Detect which cell encompasses the target text, then output its (x, y) center coordinate. 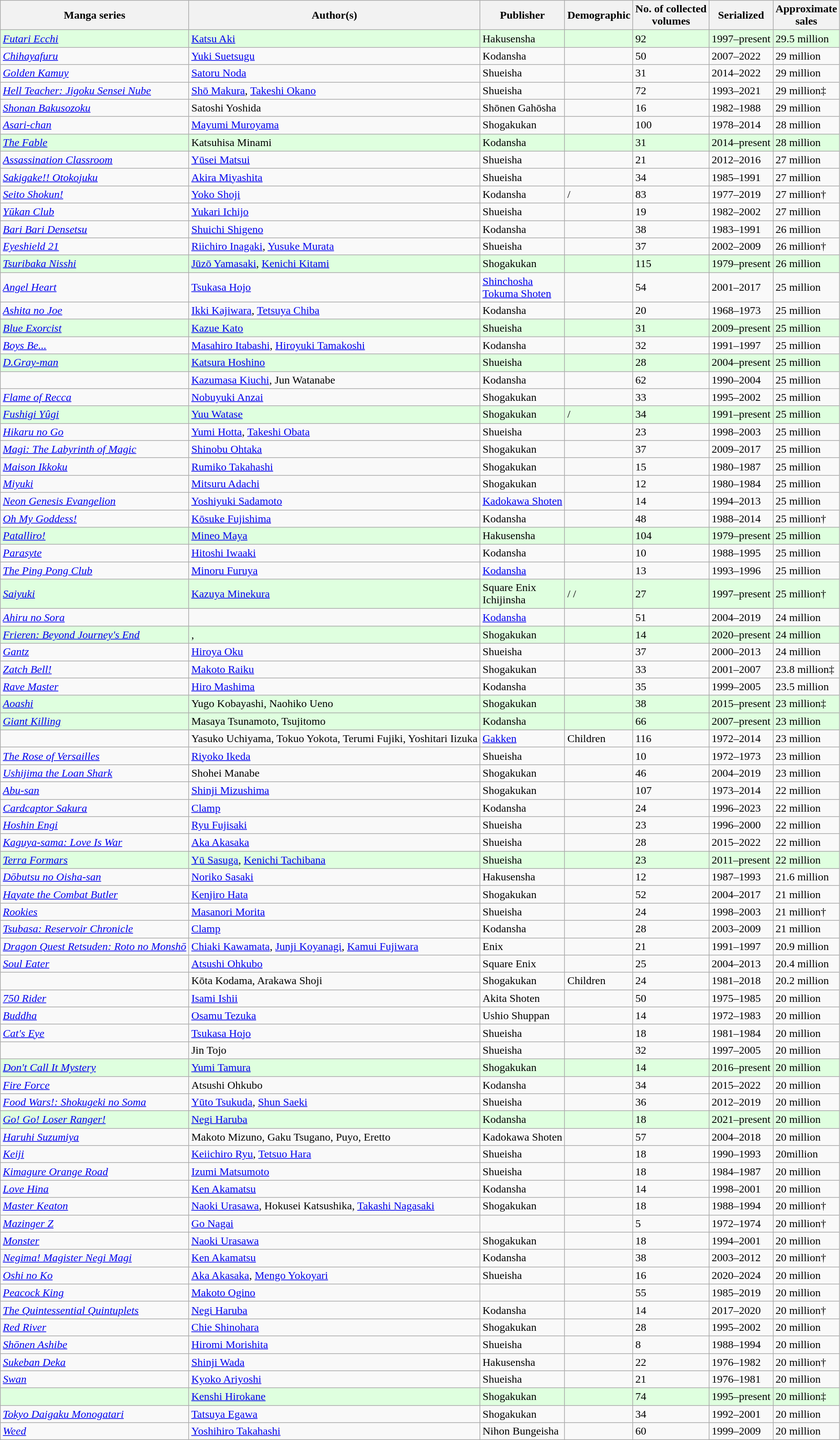
Tokyo Daigaku Monogatari (95, 1414)
Parasyte (95, 553)
Shonan Bakusozoku (95, 108)
2007–present (741, 721)
Publisher (523, 15)
Golden Kamuy (95, 73)
Dragon Quest Retsuden: Roto no Monshō (95, 946)
51 (671, 617)
Ushijima the Loan Shark (95, 773)
Yumi Hotta, Takeshi Obata (334, 432)
2016–present (741, 1067)
Food Wars!: Shokugeki no Soma (95, 1102)
Makoto Raiku (334, 669)
Chie Shinohara (334, 1327)
750 Rider (95, 998)
Maison Ikkoku (95, 466)
Yugo Kobayashi, Naohiko Ueno (334, 704)
Seito Shokun! (95, 194)
1988–2014 (741, 518)
Jūzō Yamasaki, Kenichi Kitami (334, 264)
Blue Exorcist (95, 328)
Saiyuki (95, 594)
Yū Sasuga, Kenichi Tachibana (334, 860)
Ashita no Joe (95, 311)
Assassination Classroom (95, 160)
Soul Eater (95, 964)
Minoru Furuya (334, 571)
Oh My Goddess! (95, 518)
Patalliro! (95, 536)
Katsuhisa Minami (334, 142)
23.5 million (807, 687)
1983–1991 (741, 229)
1995–present (741, 1397)
Yuki Suetsugu (334, 56)
1992–2001 (741, 1414)
1976–1981 (741, 1379)
Ikki Kajiwara, Tetsuya Chiba (334, 311)
2014–present (741, 142)
20 (671, 311)
29 million‡ (807, 91)
Oshi no Ko (95, 1275)
Keiji (95, 1154)
Satoru Noda (334, 73)
1984–1987 (741, 1172)
Masahiro Itabashi, Hiroyuki Tamakoshi (334, 345)
2021–present (741, 1120)
Kaguya-sama: Love Is War (95, 843)
1982–1988 (741, 108)
Katsura Hoshino (334, 363)
72 (671, 91)
Shinobu Ohtaka (334, 449)
Kazuya Minekura (334, 594)
Riyoko Ikeda (334, 756)
27 million† (807, 194)
36 (671, 1102)
Hiromi Morishita (334, 1344)
1998–2001 (741, 1189)
Weed (95, 1431)
1996–2023 (741, 808)
26 million† (807, 247)
35 (671, 687)
2017–2020 (741, 1310)
1990–1993 (741, 1154)
1982–2002 (741, 212)
54 (671, 288)
1972–1974 (741, 1223)
Ushio Shuppan (523, 1016)
1972–1983 (741, 1016)
The Quintessential Quintuplets (95, 1310)
Shinji Wada (334, 1362)
1977–2019 (741, 194)
8 (671, 1344)
Ryu Fujisaki (334, 825)
Tsuribaka Nisshi (95, 264)
Author(s) (334, 15)
2011–present (741, 860)
Serialized (741, 15)
Jin Tojo (334, 1050)
Makoto Ogino (334, 1293)
Flame of Recca (95, 397)
1985–2019 (741, 1293)
5 (671, 1223)
1988–1995 (741, 553)
Buddha (95, 1016)
Shuichi Shigeno (334, 229)
Satoshi Yoshida (334, 108)
Magi: The Labyrinth of Magic (95, 449)
1993–1996 (741, 571)
27 (671, 594)
20.4 million (807, 964)
Hitoshi Iwaaki (334, 553)
Yoshiyuki Sadamoto (334, 501)
1999–2009 (741, 1431)
, (334, 635)
Kimagure Orange Road (95, 1172)
Mitsuru Adachi (334, 484)
2004–present (741, 363)
62 (671, 380)
Noriko Sasaki (334, 877)
Kyoko Ariyoshi (334, 1379)
Shinji Mizushima (334, 790)
Hoshin Engi (95, 825)
Frieren: Beyond Journey's End (95, 635)
Nihon Bungeisha (523, 1431)
2009–present (741, 328)
1994–2013 (741, 501)
The Ping Pong Club (95, 571)
1972–2014 (741, 738)
Osamu Tezuka (334, 1016)
Mineo Maya (334, 536)
115 (671, 264)
Naoki Urasawa (334, 1241)
Manga series (95, 15)
Fushigi Yûgi (95, 414)
46 (671, 773)
52 (671, 894)
Kenshi Hirokane (334, 1397)
The Fable (95, 142)
ShinchoshaTokuma Shoten (523, 288)
74 (671, 1397)
Keiichiro Ryu, Tetsuo Hara (334, 1154)
2004–2018 (741, 1137)
2000–2013 (741, 652)
2003–2012 (741, 1258)
Rumiko Takahashi (334, 466)
Giant Killing (95, 721)
1990–2004 (741, 380)
1968–1973 (741, 311)
1980–1984 (741, 484)
Ahiru no Sora (95, 617)
Yoko Shoji (334, 194)
Cardcaptor Sakura (95, 808)
Chiaki Kawamata, Junji Koyanagi, Kamui Fujiwara (334, 946)
Swan (95, 1379)
Angel Heart (95, 288)
Naoki Urasawa, Hokusei Katsushika, Takashi Nagasaki (334, 1206)
1985–1991 (741, 177)
1981–1984 (741, 1033)
No. of collectedvolumes (671, 15)
15 (671, 466)
Square Enix (523, 964)
Cat's Eye (95, 1033)
Miyuki (95, 484)
104 (671, 536)
22 (671, 1362)
Peacock King (95, 1293)
1972–1973 (741, 756)
55 (671, 1293)
Haruhi Suzumiya (95, 1137)
1999–2005 (741, 687)
Izumi Matsumoto (334, 1172)
2020–2024 (741, 1275)
20 million‡ (807, 1397)
57 (671, 1137)
Asari-chan (95, 125)
Fire Force (95, 1085)
1980–1987 (741, 466)
Mazinger Z (95, 1223)
Sakigake!! Otokojuku (95, 177)
Demographic (599, 15)
Yūto Tsukuda, Shun Saeki (334, 1102)
1996–2000 (741, 825)
Aka Akasaka (334, 843)
Square EnixIchijinsha (523, 594)
Hayate the Combat Butler (95, 894)
Katsu Aki (334, 39)
Shohei Manabe (334, 773)
Enix (523, 946)
Approximatesales (807, 15)
Sukeban Deka (95, 1362)
Hikaru no Go (95, 432)
2001–2007 (741, 669)
Kazumasa Kiuchi, Jun Watanabe (334, 380)
2020–present (741, 635)
19 (671, 212)
1978–2014 (741, 125)
13 (671, 571)
Kōta Kodama, Arakawa Shoji (334, 981)
20.2 million (807, 981)
2012–2016 (741, 160)
Akira Miyashita (334, 177)
Tsubasa: Reservoir Chronicle (95, 929)
92 (671, 39)
23 million‡ (807, 704)
Riichiro Inagaki, Yusuke Murata (334, 247)
Bari Bari Densetsu (95, 229)
2014–2022 (741, 73)
Red River (95, 1327)
1994–2001 (741, 1241)
Abu-san (95, 790)
Zatch Bell! (95, 669)
Masanori Morita (334, 912)
Dōbutsu no Oisha-san (95, 877)
Boys Be... (95, 345)
1981–2018 (741, 981)
83 (671, 194)
Rave Master (95, 687)
Makoto Mizuno, Gaku Tsugano, Puyo, Eretto (334, 1137)
1976–1982 (741, 1362)
116 (671, 738)
Don't Call It Mystery (95, 1067)
Yūkan Club (95, 212)
1987–1993 (741, 877)
Hell Teacher: Jigoku Sensei Nube (95, 91)
Futari Ecchi (95, 39)
29.5 million (807, 39)
2001–2017 (741, 288)
1993–2021 (741, 91)
2004–2013 (741, 964)
Shōnen Gahōsha (523, 108)
21 million† (807, 912)
Rookies (95, 912)
Tatsuya Egawa (334, 1414)
1973–2014 (741, 790)
/ / (599, 594)
100 (671, 125)
Kenjiro Hata (334, 894)
Shō Makura, Takeshi Okano (334, 91)
Hiro Mashima (334, 687)
Love Hina (95, 1189)
107 (671, 790)
Hiroya Oku (334, 652)
23.8 million‡ (807, 669)
1975–1985 (741, 998)
Yasuko Uchiyama, Tokuo Yokota, Terumi Fujiki, Yoshitari Iizuka (334, 738)
48 (671, 518)
Akita Shoten (523, 998)
2015–present (741, 704)
66 (671, 721)
D.Gray-man (95, 363)
Master Keaton (95, 1206)
Masaya Tsunamoto, Tsujitomo (334, 721)
Nobuyuki Anzai (334, 397)
The Rose of Versailles (95, 756)
1997–2005 (741, 1050)
Isami Ishii (334, 998)
Yukari Ichijo (334, 212)
60 (671, 1431)
Yūsei Matsui (334, 160)
25 (671, 964)
Aoashi (95, 704)
20million (807, 1154)
2009–2017 (741, 449)
Shōnen Ashibe (95, 1344)
Go Nagai (334, 1223)
Yoshihiro Takahashi (334, 1431)
20.9 million (807, 946)
Mayumi Muroyama (334, 125)
Kazue Kato (334, 328)
2003–2009 (741, 929)
Yumi Tamura (334, 1067)
Chihayafuru (95, 56)
Aka Akasaka, Mengo Yokoyari (334, 1275)
Negima! Magister Negi Magi (95, 1258)
21.6 million (807, 877)
Yuu Watase (334, 414)
Kōsuke Fujishima (334, 518)
2004–2017 (741, 894)
Neon Genesis Evangelion (95, 501)
1991–present (741, 414)
2002–2009 (741, 247)
Eyeshield 21 (95, 247)
Terra Formars (95, 860)
Gantz (95, 652)
Go! Go! Loser Ranger! (95, 1120)
2012–2019 (741, 1102)
Gakken (523, 738)
Monster (95, 1241)
2007–2022 (741, 56)
